Detect which cell encompasses the target text, then output its (X, Y) center coordinate. 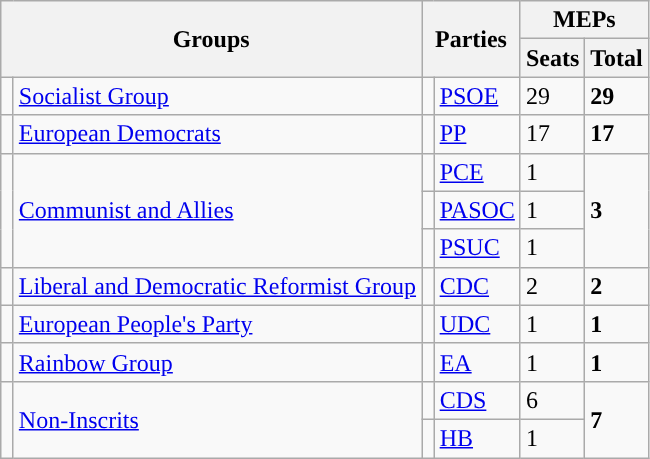
Liberal and Democratic Reformist Group (217, 286)
Non-Inscrits (217, 419)
Total (617, 58)
European Democrats (217, 134)
UDC (477, 324)
Socialist Group (217, 96)
MEPs (584, 20)
Parties (472, 39)
Seats (552, 58)
Rainbow Group (217, 362)
7 (617, 419)
PCE (477, 172)
6 (552, 400)
EA (477, 362)
Groups (212, 39)
PASOC (477, 210)
PSOE (477, 96)
CDC (477, 286)
PP (477, 134)
CDS (477, 400)
PSUC (477, 248)
European People's Party (217, 324)
3 (617, 210)
HB (477, 438)
Communist and Allies (217, 210)
